Pinpoint the cell where the given text exists, returning its [X, Y] midpoint coordinate. 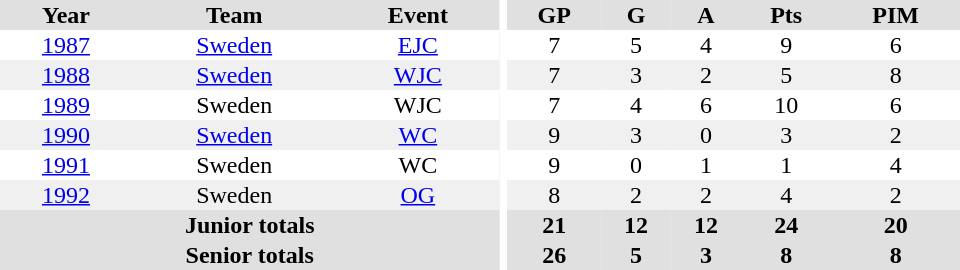
PIM [896, 15]
EJC [418, 45]
G [636, 15]
Year [66, 15]
1990 [66, 135]
Pts [786, 15]
A [706, 15]
24 [786, 225]
Event [418, 15]
10 [786, 105]
21 [554, 225]
1987 [66, 45]
Senior totals [250, 255]
Team [234, 15]
1992 [66, 195]
GP [554, 15]
26 [554, 255]
1988 [66, 75]
Junior totals [250, 225]
20 [896, 225]
OG [418, 195]
1991 [66, 165]
1989 [66, 105]
